Search for the cell housing the specified text and yield its (x, y) center coordinate. 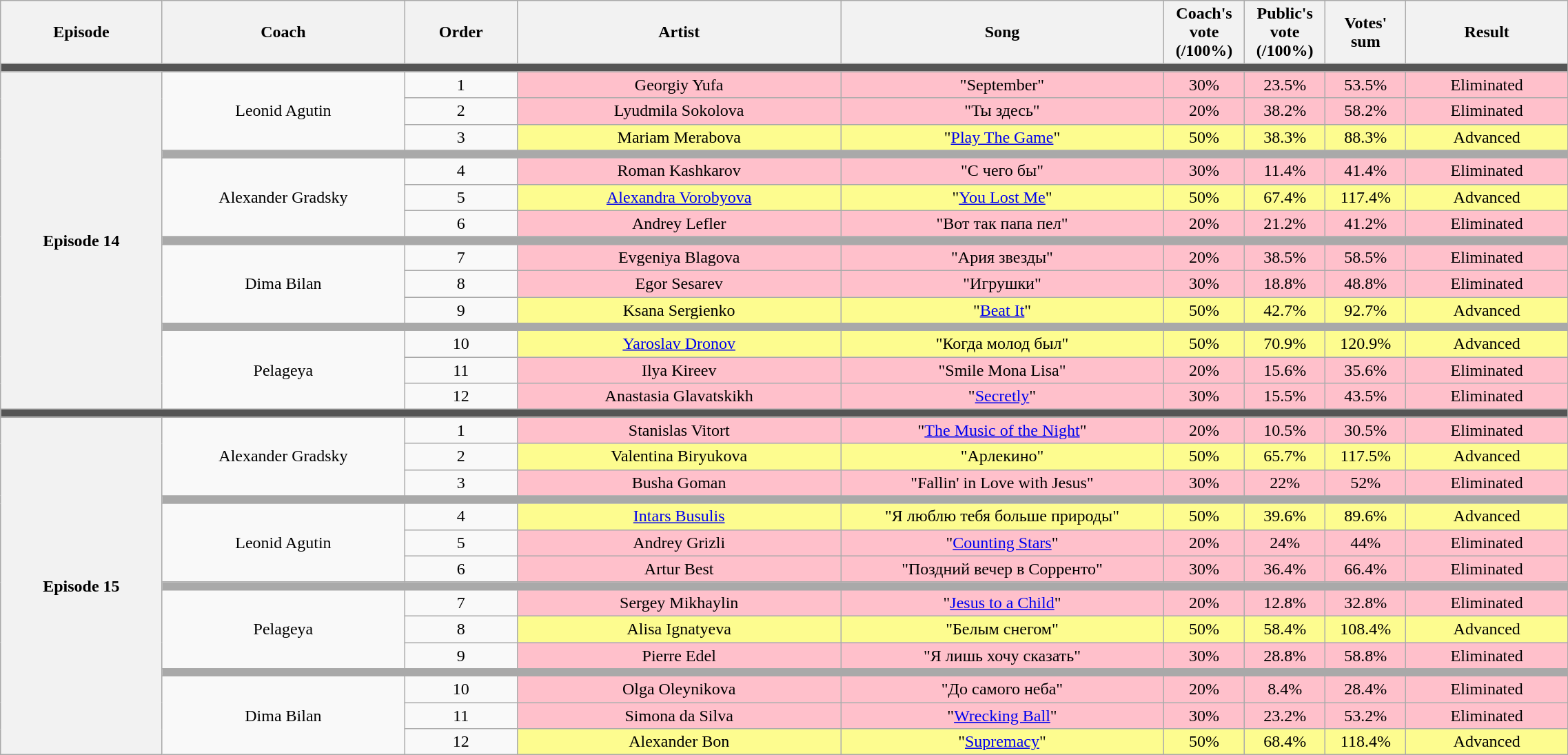
38.3% (1285, 137)
"Белым снегом" (1002, 629)
30.5% (1366, 430)
58.2% (1366, 111)
"Вот так папа пел" (1002, 223)
Coach's vote (/100%) (1203, 32)
Votes' sum (1366, 32)
8.4% (1285, 689)
Roman Kashkarov (680, 171)
Simona da Silva (680, 716)
108.4% (1366, 629)
Alexandra Vorobyova (680, 197)
41.4% (1366, 171)
36.4% (1285, 569)
53.5% (1366, 85)
23.2% (1285, 716)
"Wrecking Ball" (1002, 716)
41.2% (1366, 223)
Georgiy Yufa (680, 85)
117.4% (1366, 197)
12.8% (1285, 603)
Evgeniya Blagova (680, 257)
Coach (283, 32)
15.6% (1285, 370)
"Арлекино" (1002, 456)
Andrey Lefler (680, 223)
"Я лишь хочу сказать" (1002, 656)
22% (1285, 483)
Result (1487, 32)
"Beat It" (1002, 310)
Egor Sesarev (680, 283)
53.2% (1366, 716)
42.7% (1285, 310)
Ksana Sergienko (680, 310)
66.4% (1366, 569)
Artist (680, 32)
"Supremacy" (1002, 742)
"Я люблю тебя больше природы" (1002, 516)
58.8% (1366, 656)
28.4% (1366, 689)
"Counting Stars" (1002, 543)
Episode (81, 32)
"Поздний вечер в Сорренто" (1002, 569)
28.8% (1285, 656)
21.2% (1285, 223)
Song (1002, 32)
"Play The Game" (1002, 137)
Public's vote (/100%) (1285, 32)
Stanislas Vitort (680, 430)
48.8% (1366, 283)
118.4% (1366, 742)
10.5% (1285, 430)
52% (1366, 483)
Episode 14 (81, 241)
58.5% (1366, 257)
"Игрушки" (1002, 283)
18.8% (1285, 283)
89.6% (1366, 516)
Ilya Kireev (680, 370)
"Ария звезды" (1002, 257)
Yaroslav Dronov (680, 344)
"Secretly" (1002, 396)
39.6% (1285, 516)
Alisa Ignatyeva (680, 629)
"September" (1002, 85)
"Ты здесь" (1002, 111)
38.2% (1285, 111)
Lyudmila Sokolova (680, 111)
"Fallin' in Love with Jesus" (1002, 483)
"Jesus to a Child" (1002, 603)
Intars Busulis (680, 516)
Busha Goman (680, 483)
Order (461, 32)
70.9% (1285, 344)
Alexander Bon (680, 742)
24% (1285, 543)
15.5% (1285, 396)
38.5% (1285, 257)
32.8% (1366, 603)
65.7% (1285, 456)
88.3% (1366, 137)
58.4% (1285, 629)
120.9% (1366, 344)
"Smile Mona Lisa" (1002, 370)
"Когда молод был" (1002, 344)
Episode 15 (81, 586)
35.6% (1366, 370)
Valentina Biryukova (680, 456)
Sergey Mikhaylin (680, 603)
"С чего бы" (1002, 171)
Olga Oleynikova (680, 689)
"До самого неба" (1002, 689)
44% (1366, 543)
117.5% (1366, 456)
Artur Best (680, 569)
23.5% (1285, 85)
"You Lost Me" (1002, 197)
68.4% (1285, 742)
Anastasia Glavatskikh (680, 396)
11.4% (1285, 171)
Mariam Merabova (680, 137)
43.5% (1366, 396)
92.7% (1366, 310)
"The Music of the Night" (1002, 430)
67.4% (1285, 197)
Pierre Edel (680, 656)
Andrey Grizli (680, 543)
